Extract the [x, y] coordinate from the center of the cell holding the provided text.  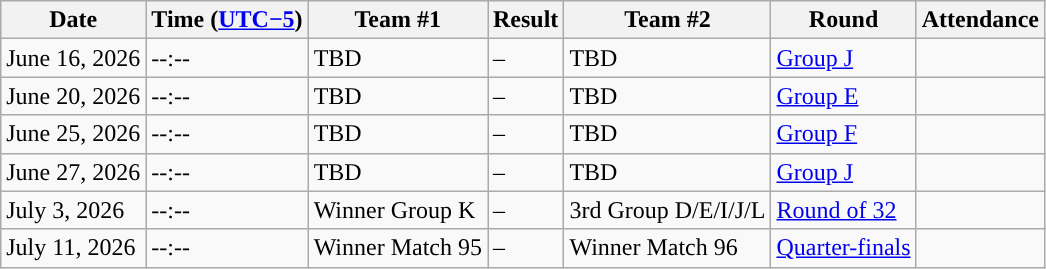
June 27, 2026 [74, 172]
Team #2 [668, 20]
Winner Group K [398, 210]
Winner Match 95 [398, 248]
June 16, 2026 [74, 58]
July 3, 2026 [74, 210]
Quarter-finals [844, 248]
Winner Match 96 [668, 248]
Round [844, 20]
June 20, 2026 [74, 96]
July 11, 2026 [74, 248]
Group E [844, 96]
3rd Group D/E/I/J/L [668, 210]
Team #1 [398, 20]
June 25, 2026 [74, 134]
Round of 32 [844, 210]
Result [526, 20]
Date [74, 20]
Attendance [980, 20]
Group F [844, 134]
Time (UTC−5) [227, 20]
